Pinpoint the cell where the given text exists, returning its (X, Y) midpoint coordinate. 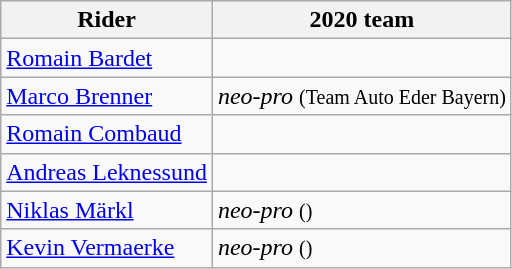
Andreas Leknessund (107, 172)
Rider (107, 20)
neo-pro (Team Auto Eder Bayern) (362, 96)
Romain Combaud (107, 134)
Niklas Märkl (107, 210)
2020 team (362, 20)
Marco Brenner (107, 96)
Romain Bardet (107, 58)
Kevin Vermaerke (107, 248)
